Find where the given text appears and provide that cell's center as (X, Y) coordinate. 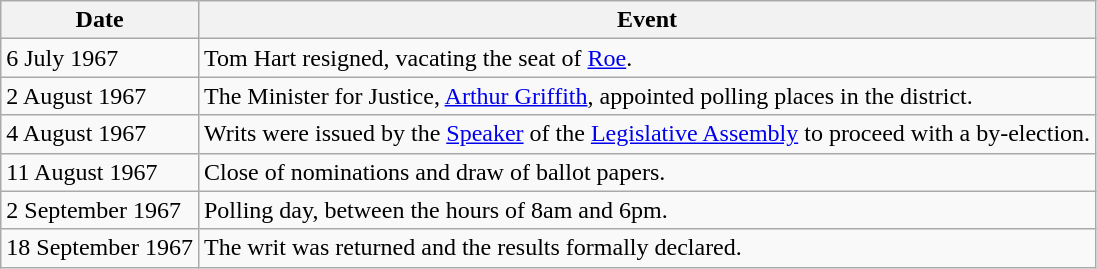
6 July 1967 (100, 58)
The Minister for Justice, Arthur Griffith, appointed polling places in the district. (646, 96)
11 August 1967 (100, 172)
Date (100, 20)
Tom Hart resigned, vacating the seat of Roe. (646, 58)
4 August 1967 (100, 134)
Close of nominations and draw of ballot papers. (646, 172)
Event (646, 20)
The writ was returned and the results formally declared. (646, 248)
18 September 1967 (100, 248)
2 September 1967 (100, 210)
Writs were issued by the Speaker of the Legislative Assembly to proceed with a by-election. (646, 134)
2 August 1967 (100, 96)
Polling day, between the hours of 8am and 6pm. (646, 210)
